Output the (X, Y) coordinate of the center of the cell containing the given text.  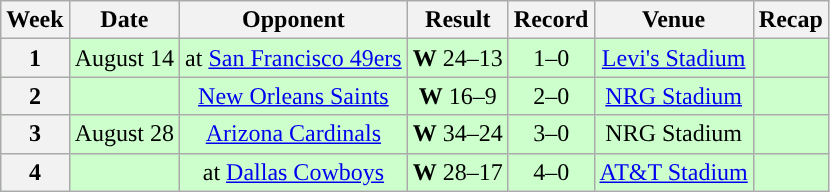
1–0 (551, 58)
Arizona Cardinals (294, 134)
W 24–13 (458, 58)
W 16–9 (458, 96)
New Orleans Saints (294, 96)
W 28–17 (458, 172)
W 34–24 (458, 134)
3–0 (551, 134)
4 (35, 172)
Result (458, 20)
August 28 (124, 134)
Venue (674, 20)
Levi's Stadium (674, 58)
at Dallas Cowboys (294, 172)
Opponent (294, 20)
at San Francisco 49ers (294, 58)
Recap (790, 20)
2–0 (551, 96)
1 (35, 58)
Record (551, 20)
Week (35, 20)
August 14 (124, 58)
AT&T Stadium (674, 172)
3 (35, 134)
Date (124, 20)
4–0 (551, 172)
2 (35, 96)
